Locate the cell with the specified text and output its [x, y] center coordinate. 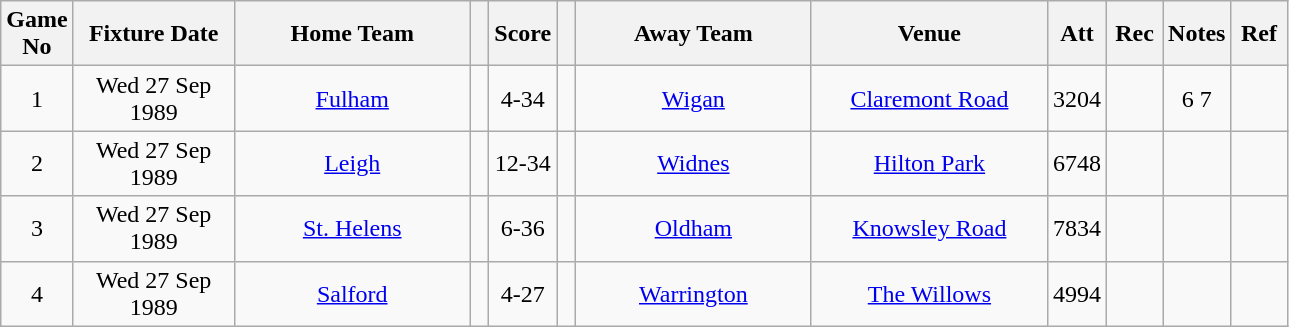
Leigh [352, 164]
Venue [929, 34]
4-27 [523, 294]
Knowsley Road [929, 228]
Fixture Date [154, 34]
7834 [1076, 228]
4-34 [523, 98]
Notes [1197, 34]
1 [37, 98]
3 [37, 228]
Claremont Road [929, 98]
Game No [37, 34]
6-36 [523, 228]
Warrington [693, 294]
St. Helens [352, 228]
Rec [1135, 34]
6 7 [1197, 98]
Widnes [693, 164]
Att [1076, 34]
Away Team [693, 34]
Salford [352, 294]
12-34 [523, 164]
Ref [1259, 34]
Oldham [693, 228]
6748 [1076, 164]
Score [523, 34]
Fulham [352, 98]
2 [37, 164]
Wigan [693, 98]
Home Team [352, 34]
Hilton Park [929, 164]
4 [37, 294]
3204 [1076, 98]
4994 [1076, 294]
The Willows [929, 294]
